Determine the (x, y) coordinate at the center of the cell enclosing the given text.  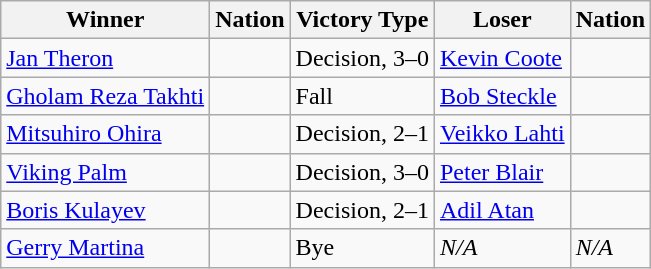
Peter Blair (502, 172)
Winner (106, 20)
Bye (362, 248)
Gholam Reza Takhti (106, 96)
Victory Type (362, 20)
Veikko Lahti (502, 134)
Bob Steckle (502, 96)
Adil Atan (502, 210)
Jan Theron (106, 58)
Fall (362, 96)
Gerry Martina (106, 248)
Loser (502, 20)
Mitsuhiro Ohira (106, 134)
Kevin Coote (502, 58)
Boris Kulayev (106, 210)
Viking Palm (106, 172)
